Detect which cell encompasses the target text, then output its (X, Y) center coordinate. 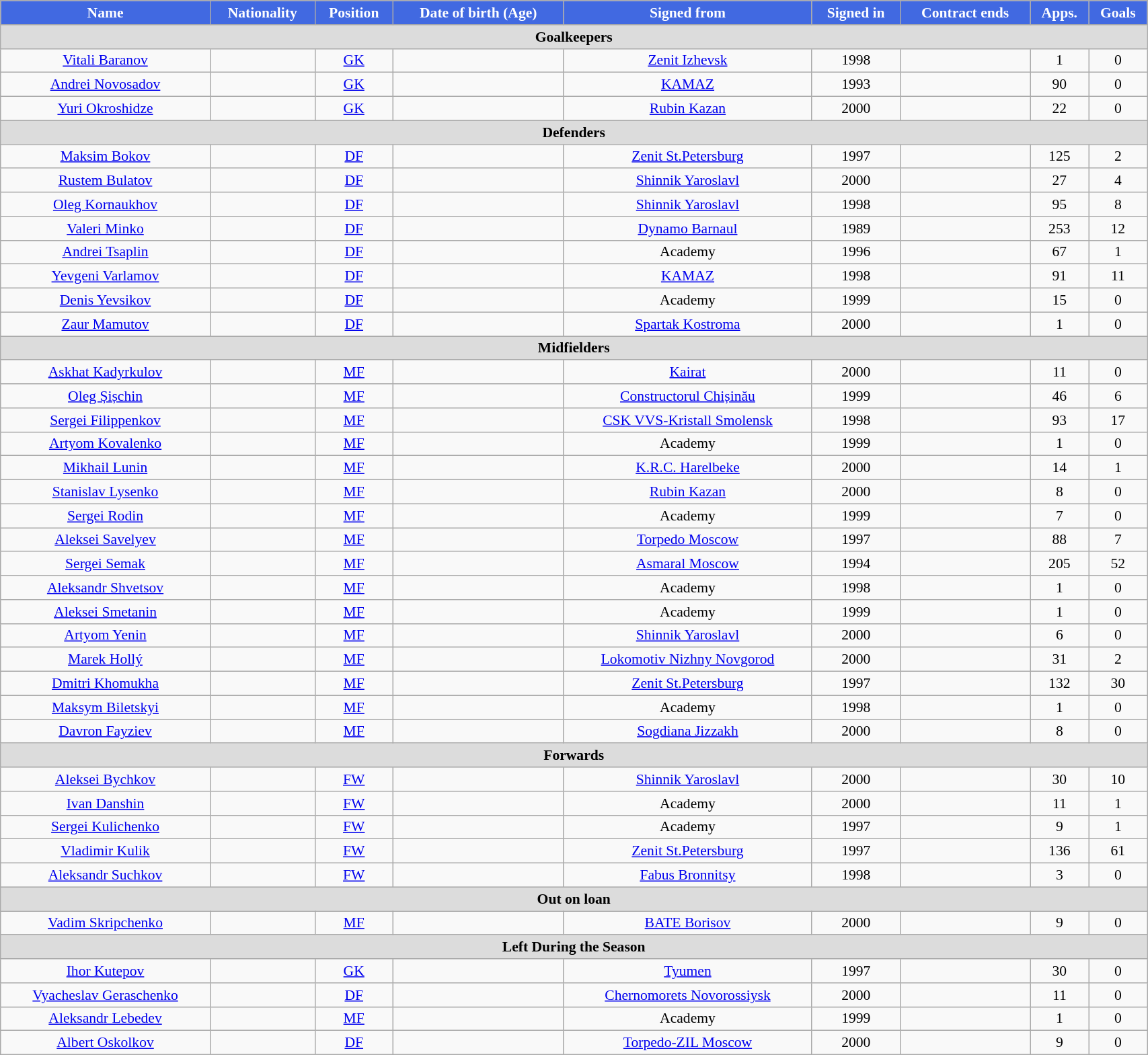
Maksym Biletskyi (106, 707)
Asmaral Moscow (687, 564)
Artyom Kovalenko (106, 444)
Left During the Season (574, 947)
Position (354, 13)
Aleksandr Shvetsov (106, 588)
Sergei Rodin (106, 516)
205 (1060, 564)
Rustem Bulatov (106, 181)
15 (1060, 301)
Vadim Skripchenko (106, 923)
52 (1118, 564)
CSK VVS-Kristall Smolensk (687, 420)
Vladimir Kulik (106, 851)
Davron Fayziev (106, 732)
90 (1060, 85)
125 (1060, 157)
1989 (856, 229)
Aleksei Savelyev (106, 540)
Constructorul Chișinău (687, 396)
Ivan Danshin (106, 804)
136 (1060, 851)
Marek Hollý (106, 660)
10 (1118, 779)
Date of birth (Age) (478, 13)
Torpedo-ZIL Moscow (687, 1043)
Oleg Kornaukhov (106, 204)
Vyacheslav Geraschenko (106, 995)
1994 (856, 564)
Maksim Bokov (106, 157)
Sogdiana Jizzakh (687, 732)
22 (1060, 109)
Out on loan (574, 899)
Forwards (574, 756)
Valeri Minko (106, 229)
Dmitri Khomukha (106, 684)
Goals (1118, 13)
BATE Borisov (687, 923)
46 (1060, 396)
Yuri Okroshidze (106, 109)
Aleksei Smetanin (106, 612)
1993 (856, 85)
Nationality (262, 13)
Defenders (574, 132)
3 (1060, 875)
12 (1118, 229)
Zaur Mamutov (106, 324)
Signed in (856, 13)
Chernomorets Novorossiysk (687, 995)
27 (1060, 181)
Andrei Novosadov (106, 85)
91 (1060, 276)
Dynamo Barnaul (687, 229)
K.R.C. Harelbeke (687, 468)
Zenit Izhevsk (687, 61)
67 (1060, 252)
Artyom Yenin (106, 635)
Name (106, 13)
Spartak Kostroma (687, 324)
61 (1118, 851)
31 (1060, 660)
Albert Oskolkov (106, 1043)
4 (1118, 181)
95 (1060, 204)
253 (1060, 229)
Kairat (687, 373)
Torpedo Moscow (687, 540)
Midfielders (574, 348)
Tyumen (687, 971)
88 (1060, 540)
Vitali Baranov (106, 61)
Lokomotiv Nizhny Novgorod (687, 660)
Goalkeepers (574, 37)
Andrei Tsaplin (106, 252)
Askhat Kadyrkulov (106, 373)
14 (1060, 468)
Sergei Semak (106, 564)
Aleksandr Suchkov (106, 875)
Denis Yevsikov (106, 301)
132 (1060, 684)
Aleksandr Lebedev (106, 1019)
Signed from (687, 13)
Oleg Șișchin (106, 396)
Sergei Kulichenko (106, 827)
Mikhail Lunin (106, 468)
17 (1118, 420)
Yevgeni Varlamov (106, 276)
Fabus Bronnitsy (687, 875)
Contract ends (966, 13)
Sergei Filippenkov (106, 420)
93 (1060, 420)
Ihor Kutepov (106, 971)
Aleksei Bychkov (106, 779)
1996 (856, 252)
Apps. (1060, 13)
Stanislav Lysenko (106, 492)
